Scan for the cell matching the given text and deliver its [X, Y] coordinate at center. 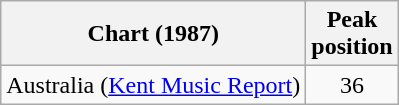
Chart (1987) [154, 34]
Australia (Kent Music Report) [154, 85]
36 [352, 85]
Peakposition [352, 34]
